Provide the [x, y] coordinate of the cell's center where the given text is located.  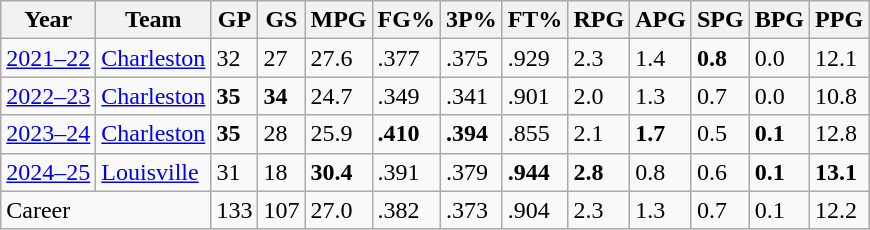
.394 [471, 134]
BPG [779, 20]
2.0 [599, 96]
2023–24 [48, 134]
.944 [535, 172]
.373 [471, 210]
18 [282, 172]
10.8 [840, 96]
12.2 [840, 210]
0.5 [720, 134]
.929 [535, 58]
1.7 [661, 134]
MPG [338, 20]
GP [234, 20]
SPG [720, 20]
GS [282, 20]
107 [282, 210]
2024–25 [48, 172]
31 [234, 172]
.410 [406, 134]
27.6 [338, 58]
Career [106, 210]
FT% [535, 20]
25.9 [338, 134]
.341 [471, 96]
133 [234, 210]
12.8 [840, 134]
.377 [406, 58]
2021–22 [48, 58]
28 [282, 134]
3P% [471, 20]
RPG [599, 20]
.391 [406, 172]
.379 [471, 172]
FG% [406, 20]
12.1 [840, 58]
13.1 [840, 172]
.382 [406, 210]
Year [48, 20]
Louisville [154, 172]
PPG [840, 20]
0.6 [720, 172]
2.1 [599, 134]
.349 [406, 96]
2022–23 [48, 96]
34 [282, 96]
30.4 [338, 172]
2.8 [599, 172]
Team [154, 20]
24.7 [338, 96]
1.4 [661, 58]
27 [282, 58]
27.0 [338, 210]
APG [661, 20]
.855 [535, 134]
.901 [535, 96]
32 [234, 58]
.904 [535, 210]
.375 [471, 58]
